Detect which cell encompasses the target text, then output its [x, y] center coordinate. 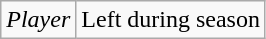
Player [38, 20]
Left during season [171, 20]
